From the cell containing the given text, extract its center point as [x, y] coordinate. 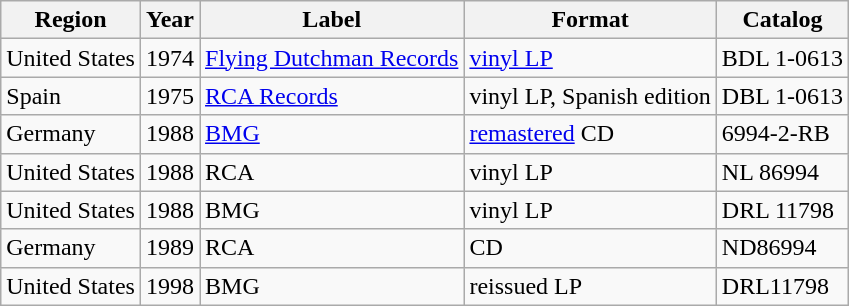
1975 [170, 96]
CD [590, 248]
1989 [170, 248]
BDL 1-0613 [782, 58]
Catalog [782, 20]
DBL 1-0613 [782, 96]
RCA Records [332, 96]
1974 [170, 58]
Region [71, 20]
vinyl LP, Spanish edition [590, 96]
remastered CD [590, 134]
Spain [71, 96]
DRL 11798 [782, 210]
Flying Dutchman Records [332, 58]
Label [332, 20]
6994-2-RB [782, 134]
1998 [170, 286]
NL 86994 [782, 172]
Year [170, 20]
ND86994 [782, 248]
DRL11798 [782, 286]
reissued LP [590, 286]
Format [590, 20]
